Scan for the cell matching the given text and deliver its [X, Y] coordinate at center. 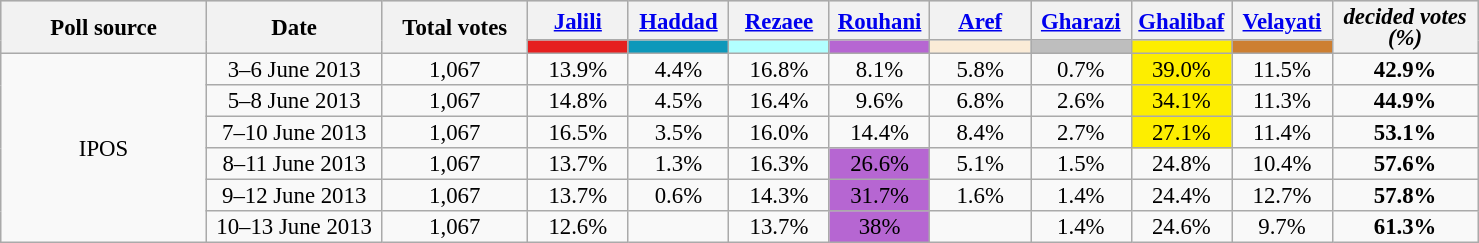
16.0% [780, 133]
Jalili [578, 20]
14.8% [578, 101]
8.1% [880, 70]
16.8% [780, 70]
39.0% [1182, 70]
5.1% [980, 164]
3–6 June 2013 [294, 70]
24.8% [1182, 164]
44.9% [1405, 101]
1.5% [1080, 164]
Rezaee [780, 20]
Ghalibaf [1182, 20]
3.5% [678, 133]
9.6% [880, 101]
0.7% [1080, 70]
5–8 June 2013 [294, 101]
8–11 June 2013 [294, 164]
7–10 June 2013 [294, 133]
0.6% [678, 196]
9–12 June 2013 [294, 196]
12.7% [1282, 196]
11.3% [1282, 101]
Haddad [678, 20]
Aref [980, 20]
11.5% [1282, 70]
4.5% [678, 101]
6.8% [980, 101]
Total votes [455, 28]
13.9% [578, 70]
4.4% [678, 70]
decided votes (%) [1405, 28]
31.7% [880, 196]
34.1% [1182, 101]
27.1% [1182, 133]
16.4% [780, 101]
14.4% [880, 133]
11.4% [1282, 133]
14.3% [780, 196]
Rouhani [880, 20]
8.4% [980, 133]
2.7% [1080, 133]
5.8% [980, 70]
42.9% [1405, 70]
Date [294, 28]
1.6% [980, 196]
53.1% [1405, 133]
57.8% [1405, 196]
24.4% [1182, 196]
16.5% [578, 133]
16.3% [780, 164]
1.3% [678, 164]
10.4% [1282, 164]
Poll source [104, 28]
1.4% [1080, 196]
Gharazi [1080, 20]
2.6% [1080, 101]
57.6% [1405, 164]
Velayati [1282, 20]
26.6% [880, 164]
